From the cell containing the given text, extract its center point as [x, y] coordinate. 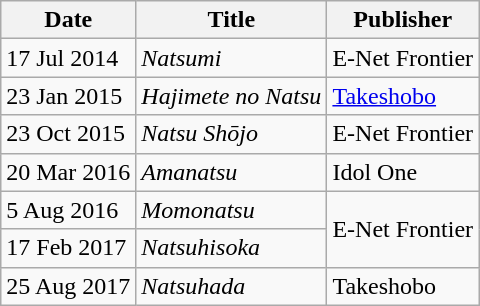
Natsuhada [232, 286]
25 Aug 2017 [68, 286]
Hajimete no Natsu [232, 96]
Natsuhisoka [232, 248]
23 Oct 2015 [68, 134]
Idol One [403, 172]
17 Jul 2014 [68, 58]
Date [68, 20]
23 Jan 2015 [68, 96]
5 Aug 2016 [68, 210]
20 Mar 2016 [68, 172]
Title [232, 20]
Momonatsu [232, 210]
17 Feb 2017 [68, 248]
Natsu Shōjo [232, 134]
Natsumi [232, 58]
Publisher [403, 20]
Amanatsu [232, 172]
